From the cell containing the given text, extract its center point as (x, y) coordinate. 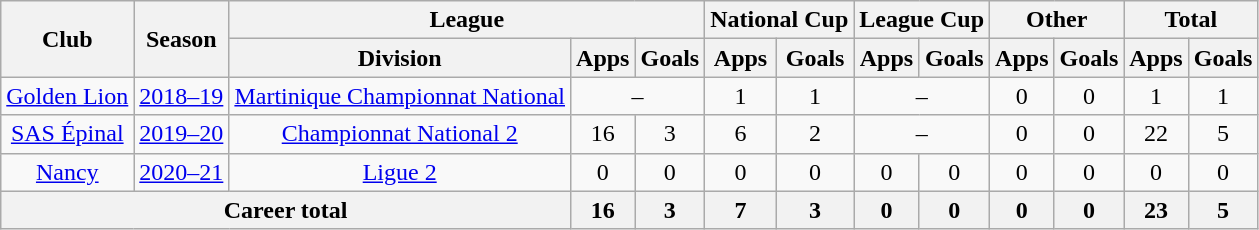
Ligue 2 (400, 172)
Nancy (68, 172)
Division (400, 58)
6 (741, 134)
Martinique Championnat National (400, 96)
Season (182, 39)
National Cup (780, 20)
Other (1057, 20)
League Cup (922, 20)
Club (68, 39)
Golden Lion (68, 96)
Career total (286, 210)
2019–20 (182, 134)
22 (1156, 134)
2020–21 (182, 172)
7 (741, 210)
2018–19 (182, 96)
2 (815, 134)
SAS Épinal (68, 134)
23 (1156, 210)
Championnat National 2 (400, 134)
Total (1191, 20)
League (467, 20)
